Search for the cell housing the specified text and yield its [X, Y] center coordinate. 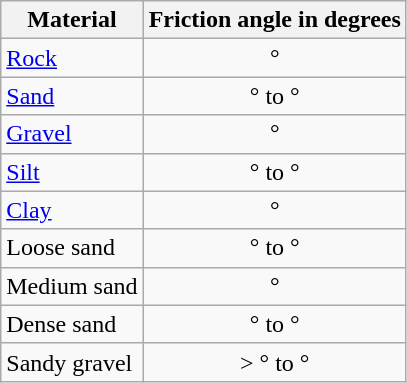
Material [72, 20]
Medium sand [72, 286]
Friction angle in degrees [274, 20]
Dense sand [72, 324]
Sandy gravel [72, 362]
Gravel [72, 134]
> ° to ° [274, 362]
Sand [72, 96]
Loose sand [72, 248]
Rock [72, 58]
Clay [72, 210]
Silt [72, 172]
